Find where the given text appears and provide that cell's center as [X, Y] coordinate. 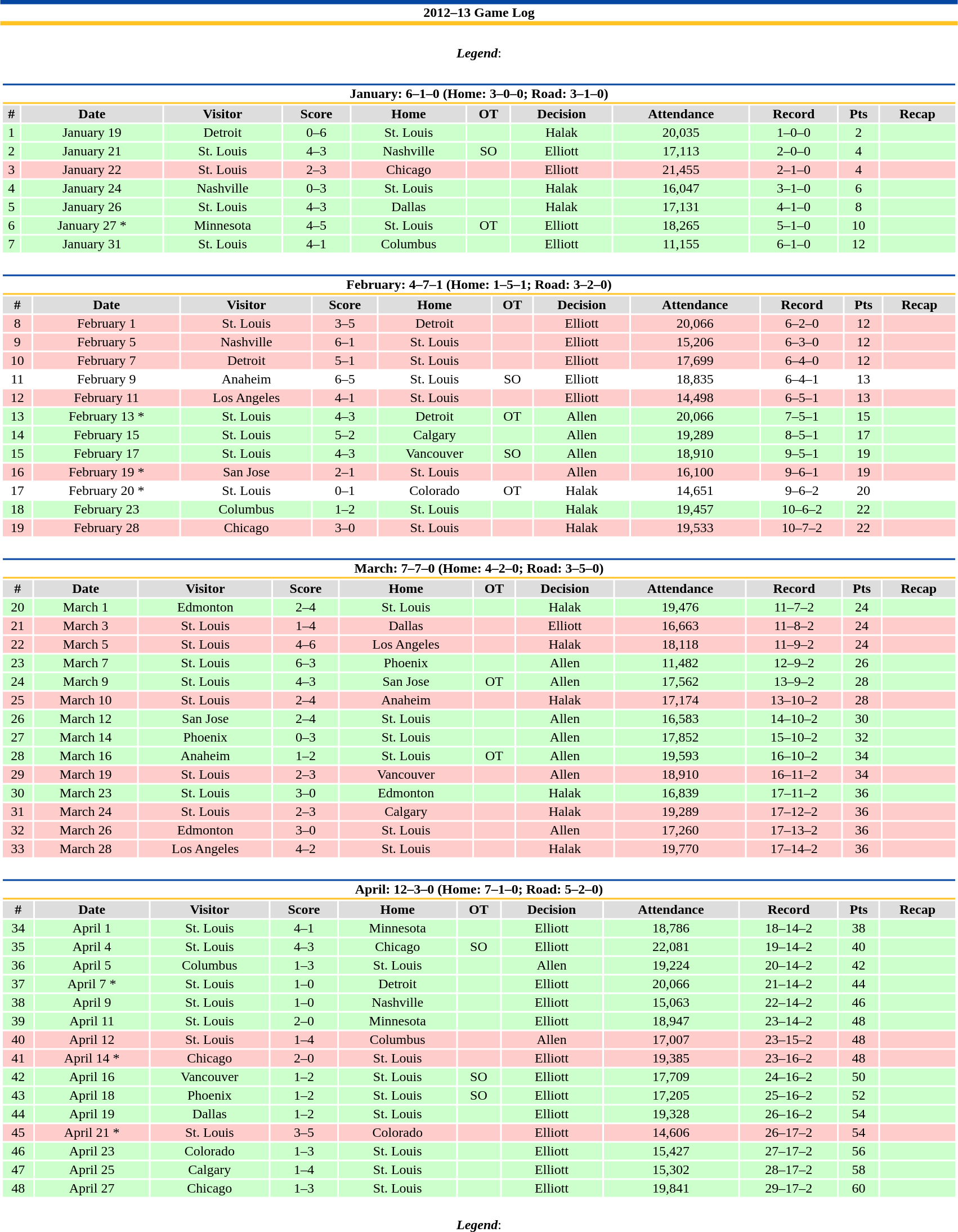
20–14–2 [789, 966]
9 [17, 342]
February 15 [106, 435]
22–14–2 [789, 1003]
9–6–2 [802, 490]
February 17 [106, 453]
15–10–2 [794, 737]
7–5–1 [802, 416]
2–1–0 [794, 169]
11–8–2 [794, 626]
50 [859, 1077]
33 [17, 849]
March 16 [86, 756]
3–1–0 [794, 189]
3 [11, 169]
35 [18, 947]
17,007 [671, 1040]
11,482 [680, 663]
February 20 * [106, 490]
4–2 [305, 849]
2–1 [344, 472]
18–14–2 [789, 929]
March 28 [86, 849]
March 26 [86, 831]
March 24 [86, 811]
31 [17, 811]
April 18 [92, 1095]
41 [18, 1058]
March 23 [86, 793]
47 [18, 1169]
April 5 [92, 966]
February 5 [106, 342]
6–5 [344, 379]
12–9–2 [794, 663]
16,047 [681, 189]
16 [17, 472]
February: 4–7–1 (Home: 1–5–1; Road: 3–2–0) [478, 285]
February 28 [106, 528]
April: 12–3–0 (Home: 7–1–0; Road: 5–2–0) [478, 890]
56 [859, 1151]
4–1–0 [794, 207]
60 [859, 1189]
April 27 [92, 1189]
23–14–2 [789, 1021]
19,328 [671, 1114]
19,457 [695, 510]
18,118 [680, 645]
January 24 [92, 189]
37 [18, 984]
17,699 [695, 361]
52 [859, 1095]
10–7–2 [802, 528]
January 22 [92, 169]
26–17–2 [789, 1132]
April 9 [92, 1003]
23–15–2 [789, 1040]
2–0–0 [794, 151]
17–11–2 [794, 793]
18,265 [681, 226]
19,224 [671, 966]
1 [11, 132]
7 [11, 244]
April 11 [92, 1021]
19–14–2 [789, 947]
April 4 [92, 947]
17–14–2 [794, 849]
14,498 [695, 398]
March 12 [86, 719]
14,651 [695, 490]
March 7 [86, 663]
January: 6–1–0 (Home: 3–0–0; Road: 3–1–0) [478, 93]
0–1 [344, 490]
March 9 [86, 682]
23 [17, 663]
25 [17, 700]
11,155 [681, 244]
6–4–0 [802, 361]
45 [18, 1132]
6–3 [305, 663]
17,562 [680, 682]
16–10–2 [794, 756]
28–17–2 [789, 1169]
16–11–2 [794, 774]
15,063 [671, 1003]
4–5 [316, 226]
11–9–2 [794, 645]
6–1 [344, 342]
19,841 [671, 1189]
6–2–0 [802, 324]
14,606 [671, 1132]
5–1 [344, 361]
21 [17, 626]
14–10–2 [794, 719]
6–1–0 [794, 244]
March 19 [86, 774]
16,839 [680, 793]
15,427 [671, 1151]
16,583 [680, 719]
5–2 [344, 435]
1–0–0 [794, 132]
0–6 [316, 132]
43 [18, 1095]
April 1 [92, 929]
17,131 [681, 207]
26–16–2 [789, 1114]
April 23 [92, 1151]
8–5–1 [802, 435]
April 21 * [92, 1132]
March 1 [86, 608]
19,385 [671, 1058]
17–12–2 [794, 811]
17,260 [680, 831]
19,770 [680, 849]
17,709 [671, 1077]
11–7–2 [794, 608]
18,786 [671, 929]
17,174 [680, 700]
58 [859, 1169]
18 [17, 510]
13–9–2 [794, 682]
March 10 [86, 700]
18,835 [695, 379]
January 21 [92, 151]
February 19 * [106, 472]
23–16–2 [789, 1058]
27 [17, 737]
March 14 [86, 737]
January 26 [92, 207]
6–3–0 [802, 342]
April 7 * [92, 984]
9–6–1 [802, 472]
February 23 [106, 510]
14 [17, 435]
22,081 [671, 947]
17–13–2 [794, 831]
April 16 [92, 1077]
11 [17, 379]
24–16–2 [789, 1077]
January 31 [92, 244]
15,302 [671, 1169]
39 [18, 1021]
6–4–1 [802, 379]
February 13 * [106, 416]
February 1 [106, 324]
January 19 [92, 132]
13–10–2 [794, 700]
17,113 [681, 151]
16,663 [680, 626]
February 7 [106, 361]
29 [17, 774]
25–16–2 [789, 1095]
19,593 [680, 756]
April 14 * [92, 1058]
February 11 [106, 398]
9–5–1 [802, 453]
16,100 [695, 472]
27–17–2 [789, 1151]
March 5 [86, 645]
15,206 [695, 342]
19,476 [680, 608]
29–17–2 [789, 1189]
21,455 [681, 169]
April 19 [92, 1114]
April 25 [92, 1169]
March: 7–7–0 (Home: 4–2–0; Road: 3–5–0) [478, 569]
17,852 [680, 737]
21–14–2 [789, 984]
17,205 [671, 1095]
6–5–1 [802, 398]
10–6–2 [802, 510]
March 3 [86, 626]
2012–13 Game Log [479, 12]
February 9 [106, 379]
5–1–0 [794, 226]
20,035 [681, 132]
January 27 * [92, 226]
19,533 [695, 528]
April 12 [92, 1040]
4–6 [305, 645]
18,947 [671, 1021]
5 [11, 207]
